Scan for the cell matching the given text and deliver its [X, Y] coordinate at center. 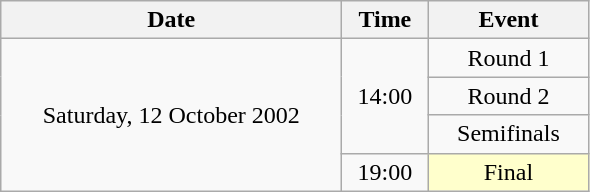
Semifinals [508, 134]
Final [508, 172]
Date [172, 20]
Saturday, 12 October 2002 [172, 115]
Round 2 [508, 96]
14:00 [385, 96]
Time [385, 20]
Event [508, 20]
19:00 [385, 172]
Round 1 [508, 58]
